Capture the cell that displays the provided text and extract its [x, y] central coordinate. 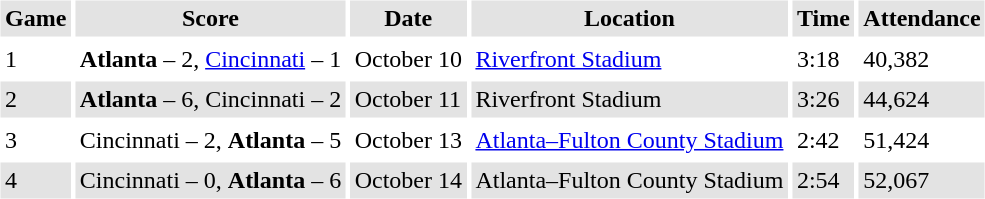
2 [35, 100]
44,624 [922, 100]
Score [210, 18]
1 [35, 59]
Location [630, 18]
Attendance [922, 18]
Atlanta – 6, Cincinnati – 2 [210, 100]
2:54 [823, 180]
Time [823, 18]
4 [35, 180]
Date [408, 18]
3 [35, 140]
3:18 [823, 59]
51,424 [922, 140]
October 11 [408, 100]
3:26 [823, 100]
Cincinnati – 2, Atlanta – 5 [210, 140]
October 10 [408, 59]
Game [35, 18]
October 13 [408, 140]
Cincinnati – 0, Atlanta – 6 [210, 180]
40,382 [922, 59]
Atlanta – 2, Cincinnati – 1 [210, 59]
October 14 [408, 180]
2:42 [823, 140]
52,067 [922, 180]
